Capture the cell that displays the provided text and extract its [X, Y] central coordinate. 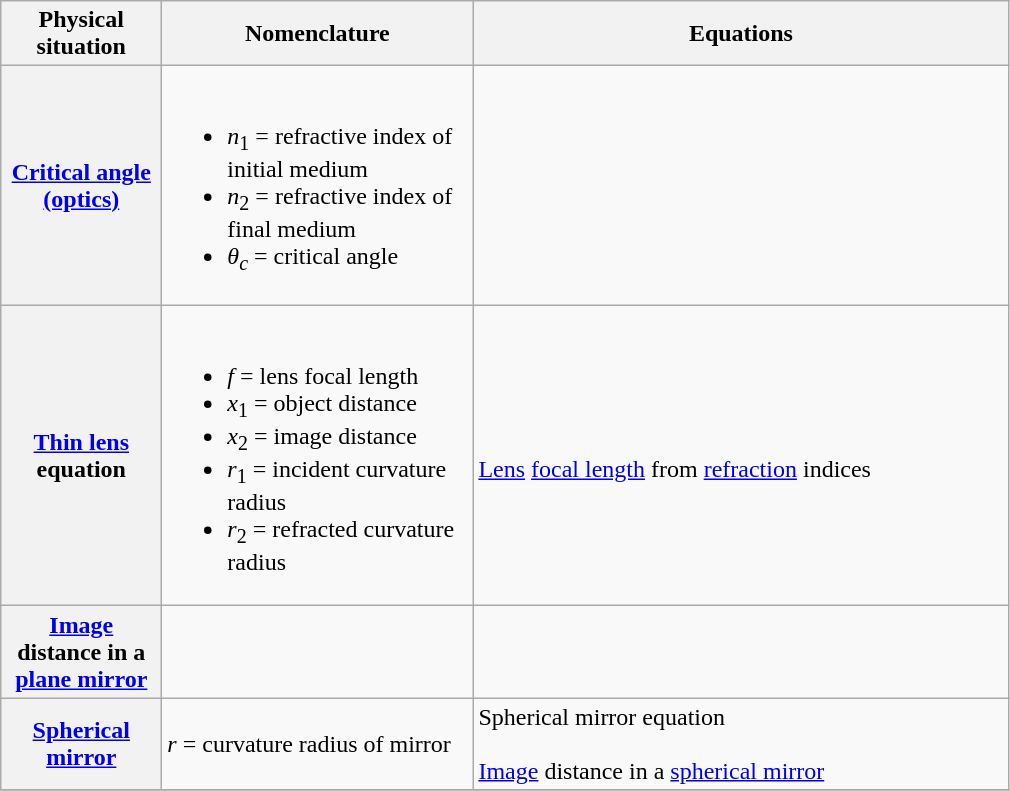
f = lens focal lengthx1 = object distancex2 = image distancer1 = incident curvature radiusr2 = refracted curvature radius [318, 456]
Spherical mirror [82, 744]
Image distance in a plane mirror [82, 652]
Lens focal length from refraction indices [741, 456]
n1 = refractive index of initial mediumn2 = refractive index of final mediumθc = critical angle [318, 186]
Critical angle (optics) [82, 186]
Thin lens equation [82, 456]
Nomenclature [318, 34]
Spherical mirror equationImage distance in a spherical mirror [741, 744]
Physical situation [82, 34]
Equations [741, 34]
r = curvature radius of mirror [318, 744]
